From the cell containing the given text, extract its center point as (x, y) coordinate. 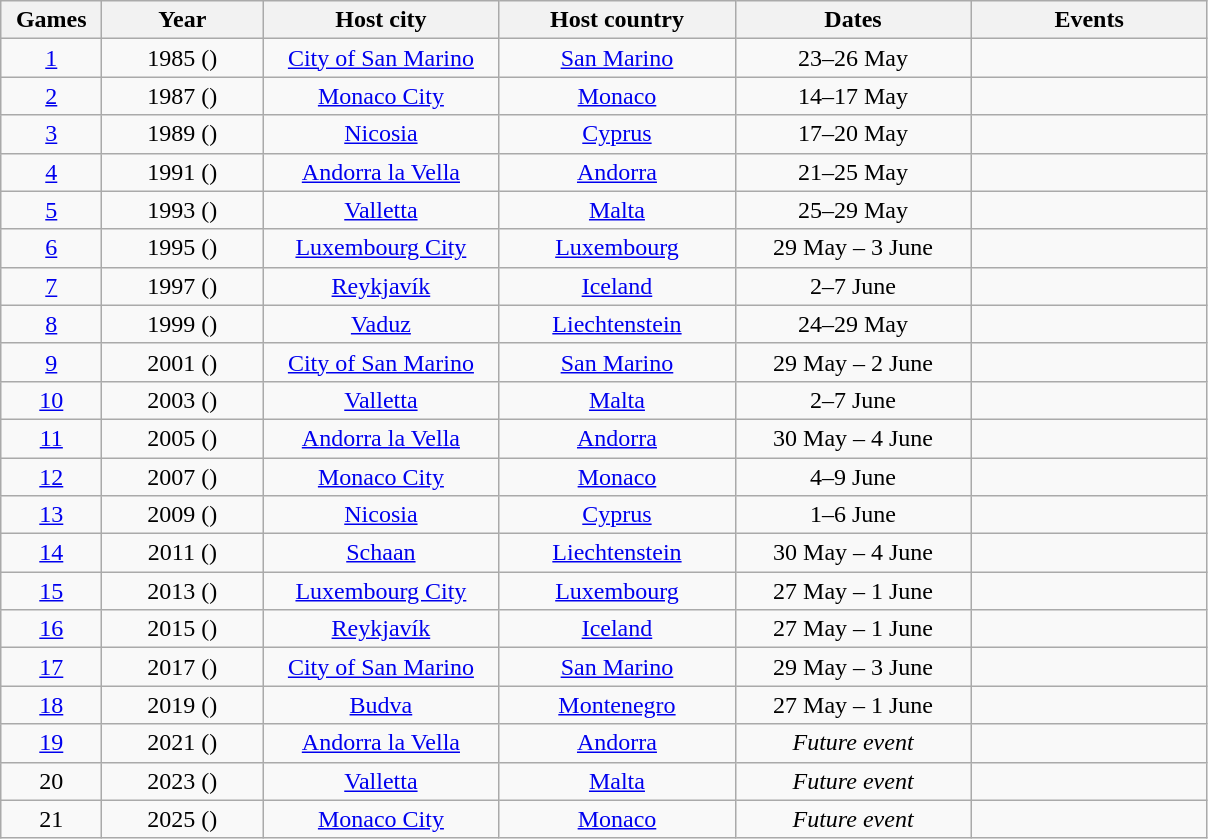
8 (52, 324)
20 (52, 781)
4 (52, 172)
Host city (381, 20)
2025 () (182, 819)
Vaduz (381, 324)
1993 () (182, 210)
2023 () (182, 781)
11 (52, 438)
Schaan (381, 553)
5 (52, 210)
12 (52, 477)
19 (52, 743)
7 (52, 286)
1 (52, 58)
2005 () (182, 438)
3 (52, 134)
1999 () (182, 324)
Host country (617, 20)
21–25 May (853, 172)
2019 () (182, 705)
21 (52, 819)
4–9 June (853, 477)
25–29 May (853, 210)
Games (52, 20)
1991 () (182, 172)
Events (1089, 20)
2021 () (182, 743)
Year (182, 20)
2009 () (182, 515)
2001 () (182, 362)
17–20 May (853, 134)
24–29 May (853, 324)
2011 () (182, 553)
2017 () (182, 667)
Montenegro (617, 705)
Budva (381, 705)
23–26 May (853, 58)
16 (52, 629)
1–6 June (853, 515)
9 (52, 362)
2007 () (182, 477)
10 (52, 400)
14–17 May (853, 96)
1997 () (182, 286)
13 (52, 515)
29 May – 2 June (853, 362)
1995 () (182, 248)
18 (52, 705)
2015 () (182, 629)
17 (52, 667)
2 (52, 96)
1987 () (182, 96)
2003 () (182, 400)
15 (52, 591)
6 (52, 248)
2013 () (182, 591)
14 (52, 553)
1985 () (182, 58)
1989 () (182, 134)
Dates (853, 20)
